Detect which cell encompasses the target text, then output its [x, y] center coordinate. 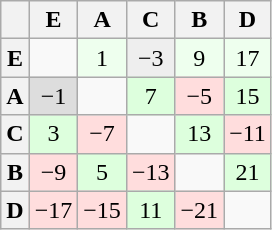
9 [200, 58]
17 [248, 58]
−17 [54, 210]
−1 [54, 96]
7 [150, 96]
5 [102, 172]
1 [102, 58]
−11 [248, 134]
−7 [102, 134]
−21 [200, 210]
−13 [150, 172]
3 [54, 134]
−9 [54, 172]
−3 [150, 58]
21 [248, 172]
15 [248, 96]
−15 [102, 210]
−5 [200, 96]
13 [200, 134]
11 [150, 210]
